Locate the cell with the specified text and output its [x, y] center coordinate. 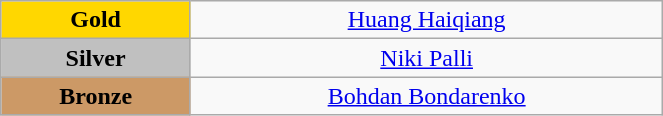
Huang Haiqiang [426, 20]
Gold [96, 20]
Silver [96, 58]
Niki Palli [426, 58]
Bronze [96, 96]
Bohdan Bondarenko [426, 96]
